From the cell containing the given text, extract its center point as (X, Y) coordinate. 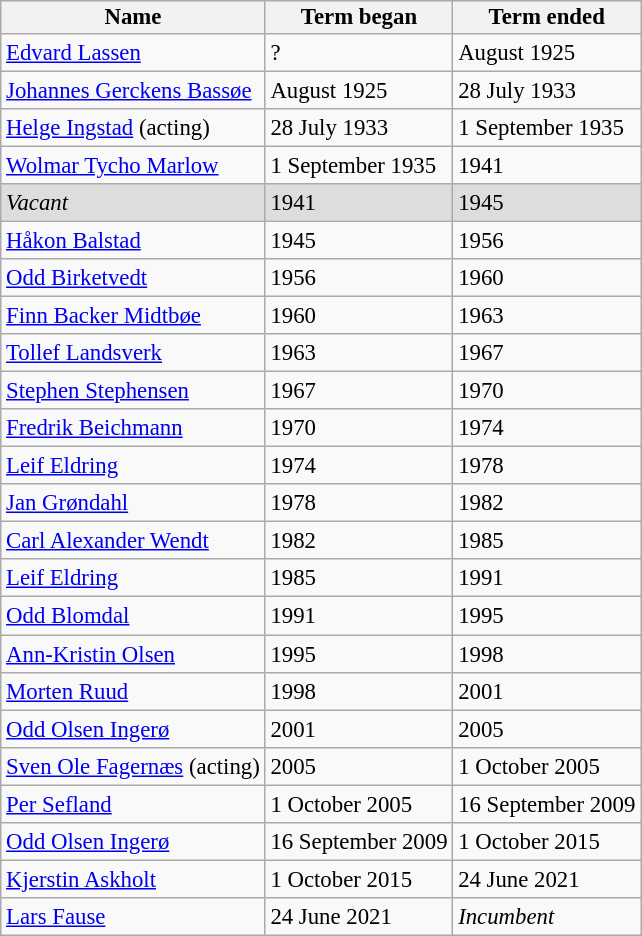
Odd Birketvedt (133, 278)
Odd Blomdal (133, 616)
Morten Ruud (133, 691)
Vacant (133, 203)
Johannes Gerckens Bassøe (133, 90)
Per Sefland (133, 804)
Name (133, 17)
Kjerstin Askholt (133, 879)
Ann-Kristin Olsen (133, 654)
Jan Grøndahl (133, 503)
Helge Ingstad (acting) (133, 127)
Stephen Stephensen (133, 391)
Fredrik Beichmann (133, 428)
Wolmar Tycho Marlow (133, 165)
Term began (359, 17)
Incumbent (547, 917)
Finn Backer Midtbøe (133, 315)
Edvard Lassen (133, 52)
Sven Ole Fagernæs (acting) (133, 766)
Term ended (547, 17)
Tollef Landsverk (133, 353)
? (359, 52)
Carl Alexander Wendt (133, 541)
Lars Fause (133, 917)
Håkon Balstad (133, 240)
